Return the [x, y] coordinate for the center point of the cell that contains the specified text.  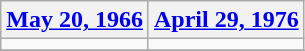
May 20, 1966 [75, 20]
April 29, 1976 [226, 20]
